Return the (x, y) coordinate for the center point of the cell that contains the specified text.  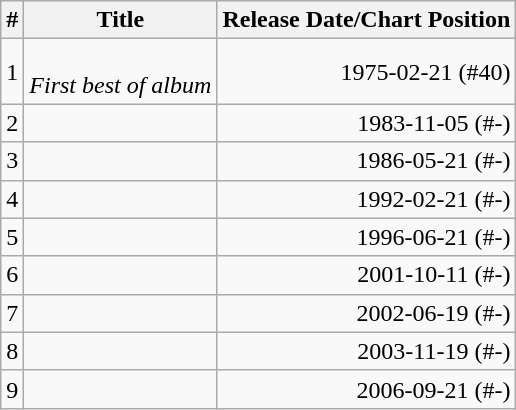
6 (12, 275)
# (12, 20)
Title (120, 20)
2002-06-19 (#-) (366, 313)
7 (12, 313)
4 (12, 199)
1992-02-21 (#-) (366, 199)
5 (12, 237)
1975-02-21 (#40) (366, 72)
Release Date/Chart Position (366, 20)
9 (12, 389)
1983-11-05 (#-) (366, 123)
3 (12, 161)
8 (12, 351)
First best of album (120, 72)
2003-11-19 (#-) (366, 351)
1986-05-21 (#-) (366, 161)
1996-06-21 (#-) (366, 237)
1 (12, 72)
2001-10-11 (#-) (366, 275)
2 (12, 123)
2006-09-21 (#-) (366, 389)
